Scan for the cell matching the given text and deliver its [X, Y] coordinate at center. 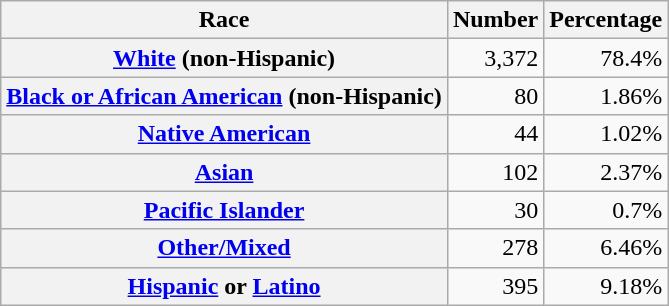
9.18% [606, 286]
Race [224, 20]
0.7% [606, 210]
1.86% [606, 96]
80 [495, 96]
30 [495, 210]
Pacific Islander [224, 210]
Number [495, 20]
Other/Mixed [224, 248]
6.46% [606, 248]
Black or African American (non-Hispanic) [224, 96]
White (non-Hispanic) [224, 58]
Percentage [606, 20]
2.37% [606, 172]
3,372 [495, 58]
Native American [224, 134]
395 [495, 286]
Hispanic or Latino [224, 286]
102 [495, 172]
Asian [224, 172]
1.02% [606, 134]
278 [495, 248]
44 [495, 134]
78.4% [606, 58]
